Search for the cell housing the specified text and yield its [X, Y] center coordinate. 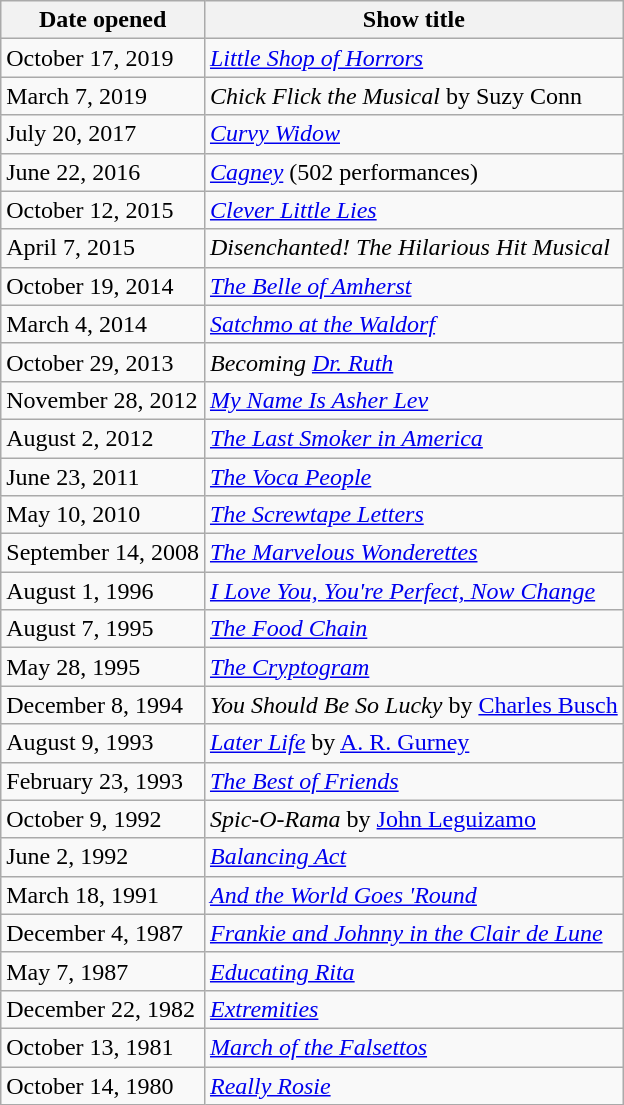
Extremities [414, 1009]
Later Life by A. R. Gurney [414, 743]
The Best of Friends [414, 781]
March 4, 2014 [103, 324]
March 18, 1991 [103, 895]
October 13, 1981 [103, 1047]
October 9, 1992 [103, 819]
March 7, 2019 [103, 96]
October 14, 1980 [103, 1085]
Clever Little Lies [414, 210]
December 8, 1994 [103, 705]
October 17, 2019 [103, 58]
The Cryptogram [414, 667]
June 23, 2011 [103, 477]
Chick Flick the Musical by Suzy Conn [414, 96]
June 22, 2016 [103, 172]
Curvy Widow [414, 134]
The Last Smoker in America [414, 438]
October 29, 2013 [103, 362]
Becoming Dr. Ruth [414, 362]
February 23, 1993 [103, 781]
You Should Be So Lucky by Charles Busch [414, 705]
May 7, 1987 [103, 971]
My Name Is Asher Lev [414, 400]
Date opened [103, 20]
Spic-O-Rama by John Leguizamo [414, 819]
Frankie and Johnny in the Clair de Lune [414, 933]
August 1, 1996 [103, 591]
March of the Falsettos [414, 1047]
Disenchanted! The Hilarious Hit Musical [414, 248]
December 4, 1987 [103, 933]
The Marvelous Wonderettes [414, 553]
August 2, 2012 [103, 438]
Little Shop of Horrors [414, 58]
And the World Goes 'Round [414, 895]
November 28, 2012 [103, 400]
The Food Chain [414, 629]
July 20, 2017 [103, 134]
Really Rosie [414, 1085]
Educating Rita [414, 971]
October 12, 2015 [103, 210]
Show title [414, 20]
May 10, 2010 [103, 515]
August 7, 1995 [103, 629]
October 19, 2014 [103, 286]
September 14, 2008 [103, 553]
Satchmo at the Waldorf [414, 324]
The Belle of Amherst [414, 286]
The Voca People [414, 477]
I Love You, You're Perfect, Now Change [414, 591]
August 9, 1993 [103, 743]
May 28, 1995 [103, 667]
June 2, 1992 [103, 857]
December 22, 1982 [103, 1009]
Cagney (502 performances) [414, 172]
The Screwtape Letters [414, 515]
Balancing Act [414, 857]
April 7, 2015 [103, 248]
